Provide the [x, y] coordinate of the cell's center where the given text is located.  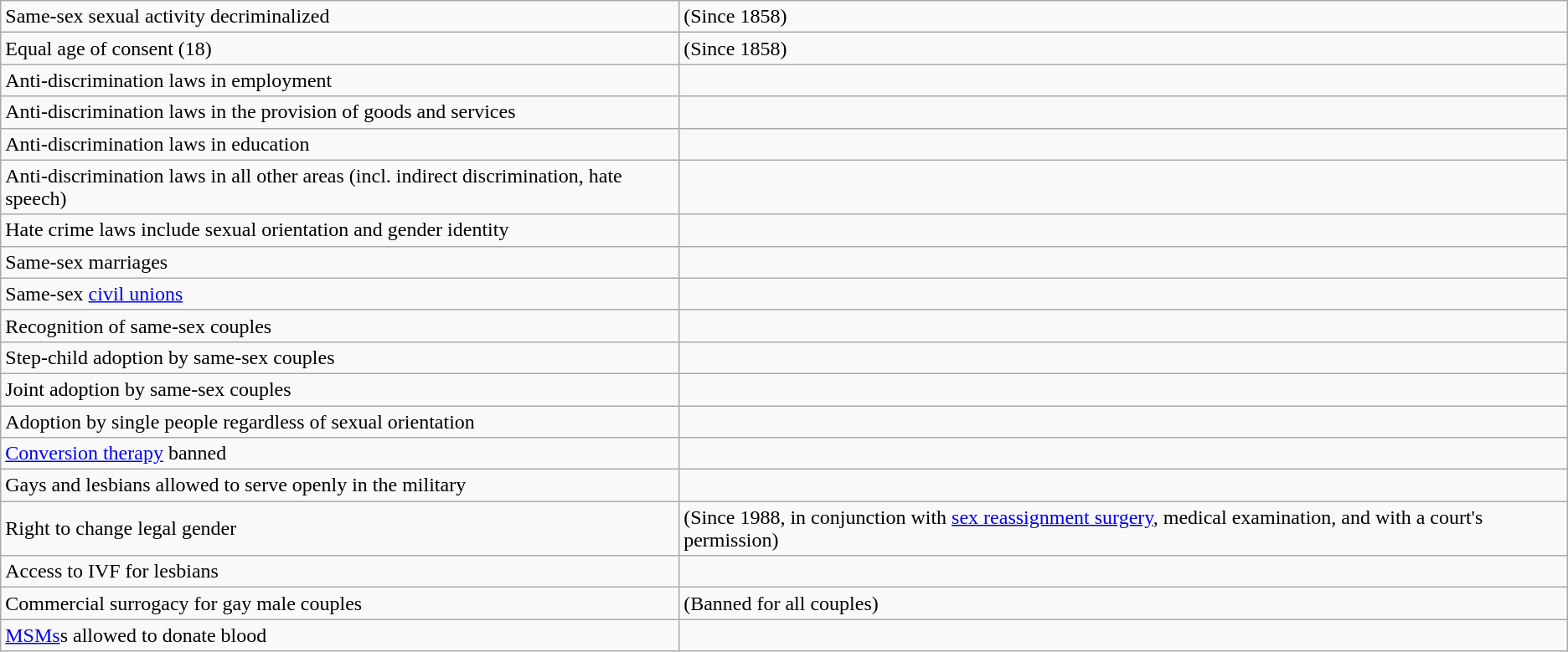
Recognition of same-sex couples [340, 326]
Same-sex marriages [340, 262]
Joint adoption by same-sex couples [340, 389]
Anti-discrimination laws in the provision of goods and services [340, 112]
(Banned for all couples) [1124, 603]
Anti-discrimination laws in all other areas (incl. indirect discrimination, hate speech) [340, 187]
Conversion therapy banned [340, 454]
Anti-discrimination laws in employment [340, 80]
Right to change legal gender [340, 529]
Anti-discrimination laws in education [340, 144]
Gays and lesbians allowed to serve openly in the military [340, 485]
Adoption by single people regardless of sexual orientation [340, 421]
Access to IVF for lesbians [340, 572]
MSMss allowed to donate blood [340, 635]
Same-sex sexual activity decriminalized [340, 17]
Equal age of consent (18) [340, 49]
(Since 1988, in conjunction with sex reassignment surgery, medical examination, and with a court's permission) [1124, 529]
Step-child adoption by same-sex couples [340, 357]
Commercial surrogacy for gay male couples [340, 603]
Same-sex civil unions [340, 294]
Hate crime laws include sexual orientation and gender identity [340, 230]
